Identify which cell holds the provided text, then report its [X, Y] central coordinate. 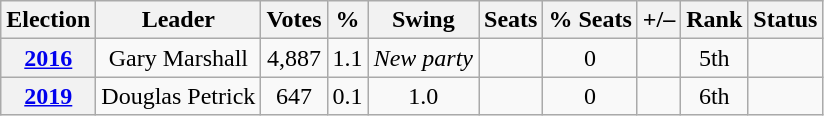
Election [48, 20]
% [348, 20]
Seats [510, 20]
+/– [658, 20]
New party [423, 58]
4,887 [294, 58]
Rank [714, 20]
Votes [294, 20]
% Seats [590, 20]
2016 [48, 58]
Gary Marshall [178, 58]
Status [786, 20]
6th [714, 96]
1.1 [348, 58]
0.1 [348, 96]
5th [714, 58]
647 [294, 96]
Swing [423, 20]
2019 [48, 96]
Leader [178, 20]
Douglas Petrick [178, 96]
1.0 [423, 96]
